Output the [X, Y] coordinate of the center of the cell containing the given text.  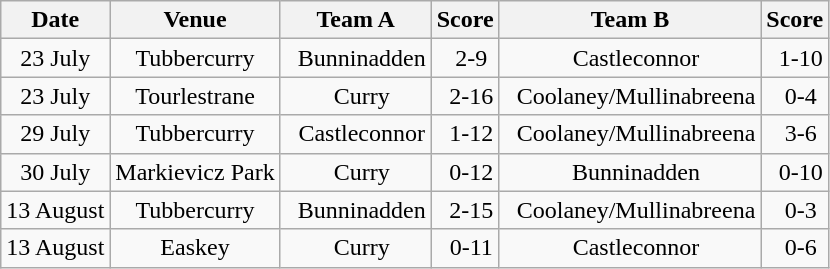
0-6 [795, 248]
Markievicz Park [195, 172]
0-3 [795, 210]
Team A [356, 20]
3-6 [795, 134]
2-16 [465, 96]
Team B [630, 20]
Tourlestrane [195, 96]
0-11 [465, 248]
2-15 [465, 210]
0-4 [795, 96]
1-12 [465, 134]
0-12 [465, 172]
Easkey [195, 248]
Date [56, 20]
1-10 [795, 58]
29 July [56, 134]
0-10 [795, 172]
Venue [195, 20]
2-9 [465, 58]
30 July [56, 172]
